For the text-containing cell, return its midpoint in (X, Y) coordinate format. 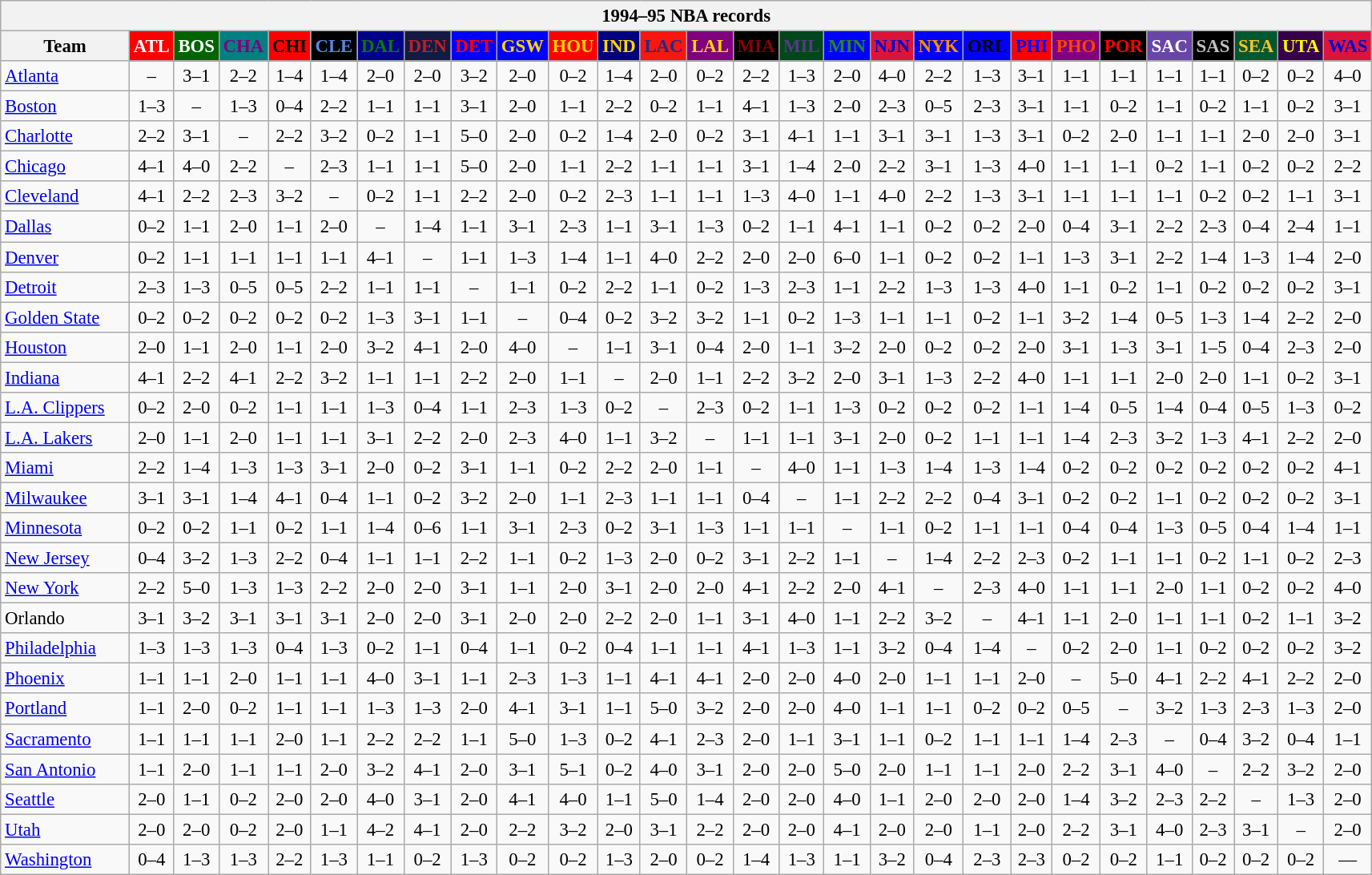
New York (66, 588)
Seattle (66, 799)
Team (66, 46)
6–0 (847, 257)
1–5 (1213, 347)
Atlanta (66, 76)
— (1348, 860)
SAC (1169, 46)
Utah (66, 829)
ORL (987, 46)
Washington (66, 860)
Cleveland (66, 196)
New Jersey (66, 558)
SEA (1256, 46)
L.A. Clippers (66, 408)
SAS (1213, 46)
Charlotte (66, 136)
Denver (66, 257)
NJN (892, 46)
PHO (1076, 46)
HOU (573, 46)
Miami (66, 468)
GSW (522, 46)
Minnesota (66, 528)
Golden State (66, 317)
PHI (1032, 46)
Indiana (66, 377)
NYK (939, 46)
L.A. Lakers (66, 437)
MIA (756, 46)
Sacramento (66, 739)
Orlando (66, 619)
1994–95 NBA records (686, 16)
CHA (243, 46)
Detroit (66, 287)
CLE (333, 46)
Phoenix (66, 679)
MIN (847, 46)
ATL (151, 46)
Boston (66, 107)
Houston (66, 347)
DAL (381, 46)
Milwaukee (66, 498)
Dallas (66, 227)
0–6 (428, 528)
LAL (710, 46)
UTA (1301, 46)
DEN (428, 46)
4–2 (381, 829)
San Antonio (66, 769)
POR (1123, 46)
WAS (1348, 46)
LAC (663, 46)
DET (474, 46)
5–1 (573, 769)
Philadelphia (66, 648)
Portland (66, 709)
Chicago (66, 167)
BOS (196, 46)
MIL (802, 46)
2–4 (1301, 227)
CHI (289, 46)
IND (619, 46)
